Search for the cell housing the specified text and yield its (X, Y) center coordinate. 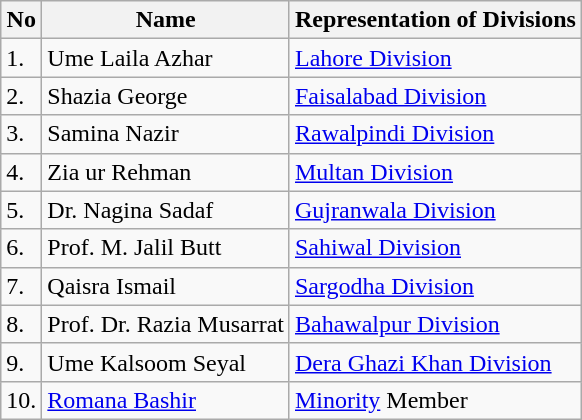
Dr. Nagina Sadaf (166, 210)
10. (22, 400)
Romana Bashir (166, 400)
Lahore Division (435, 58)
1. (22, 58)
Ume Laila Azhar (166, 58)
Zia ur Rehman (166, 172)
Faisalabad Division (435, 96)
Gujranwala Division (435, 210)
3. (22, 134)
7. (22, 286)
No (22, 20)
Rawalpindi Division (435, 134)
9. (22, 362)
Prof. Dr. Razia Musarrat (166, 324)
Multan Division (435, 172)
4. (22, 172)
Samina Nazir (166, 134)
Ume Kalsoom Seyal (166, 362)
Sargodha Division (435, 286)
Prof. M. Jalil Butt (166, 248)
2. (22, 96)
8. (22, 324)
Dera Ghazi Khan Division (435, 362)
6. (22, 248)
Name (166, 20)
5. (22, 210)
Representation of Divisions (435, 20)
Bahawalpur Division (435, 324)
Minority Member (435, 400)
Qaisra Ismail (166, 286)
Shazia George (166, 96)
Sahiwal Division (435, 248)
